Locate the cell with the specified text and output its [X, Y] center coordinate. 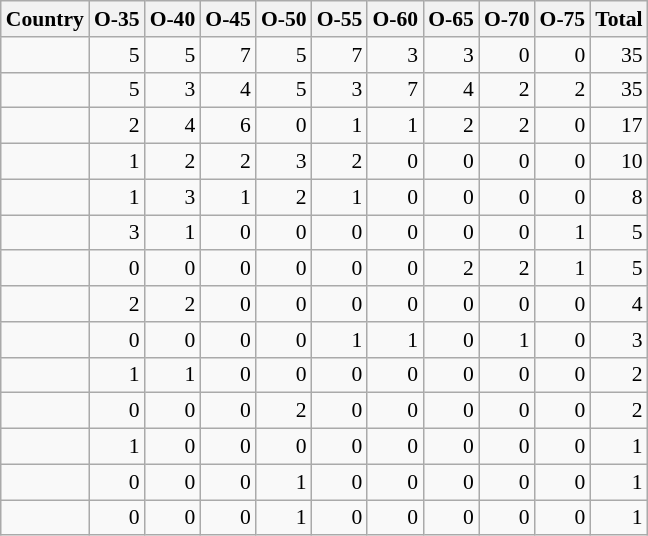
10 [618, 162]
O-55 [340, 19]
O-75 [563, 19]
Total [618, 19]
O-60 [395, 19]
O-45 [228, 19]
O-35 [117, 19]
Country [45, 19]
8 [618, 197]
O-65 [451, 19]
O-40 [173, 19]
O-70 [507, 19]
O-50 [284, 19]
6 [228, 126]
17 [618, 126]
